Detect which cell encompasses the target text, then output its (x, y) center coordinate. 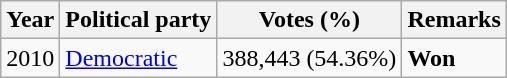
Won (454, 58)
388,443 (54.36%) (310, 58)
Votes (%) (310, 20)
Year (30, 20)
Political party (138, 20)
2010 (30, 58)
Remarks (454, 20)
Democratic (138, 58)
